Find where the given text appears and provide that cell's center as [x, y] coordinate. 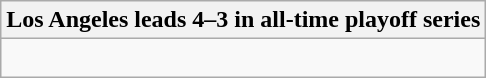
Los Angeles leads 4–3 in all-time playoff series [244, 20]
